Output the (X, Y) coordinate of the center of the cell containing the given text.  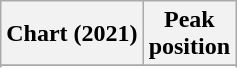
Chart (2021) (72, 34)
Peakposition (189, 34)
